From the cell containing the given text, extract its center point as (x, y) coordinate. 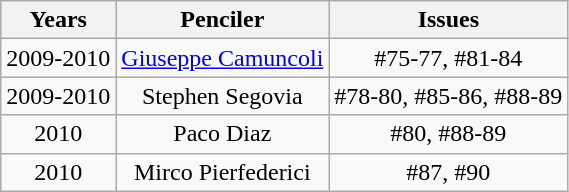
#80, #88-89 (448, 134)
Paco Diaz (222, 134)
Issues (448, 20)
Years (58, 20)
Stephen Segovia (222, 96)
#75-77, #81-84 (448, 58)
Mirco Pierfederici (222, 172)
#87, #90 (448, 172)
Giuseppe Camuncoli (222, 58)
Penciler (222, 20)
#78-80, #85-86, #88-89 (448, 96)
